Pinpoint the cell where the given text exists, returning its [X, Y] midpoint coordinate. 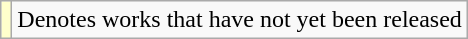
Denotes works that have not yet been released [240, 20]
